For the text-containing cell, return its midpoint in [X, Y] coordinate format. 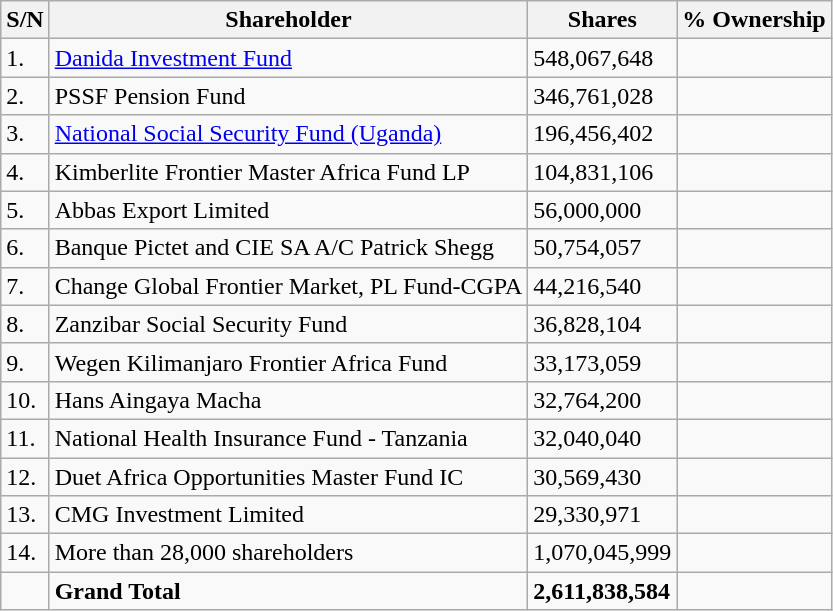
5. [25, 210]
13. [25, 515]
14. [25, 553]
196,456,402 [602, 134]
3. [25, 134]
44,216,540 [602, 286]
Grand Total [288, 591]
Zanzibar Social Security Fund [288, 324]
More than 28,000 shareholders [288, 553]
36,828,104 [602, 324]
CMG Investment Limited [288, 515]
32,040,040 [602, 438]
1,070,045,999 [602, 553]
6. [25, 248]
Banque Pictet and CIE SA A/C Patrick Shegg [288, 248]
Wegen Kilimanjaro Frontier Africa Fund [288, 362]
Abbas Export Limited [288, 210]
% Ownership [754, 20]
346,761,028 [602, 96]
7. [25, 286]
Change Global Frontier Market, PL Fund-CGPA [288, 286]
Hans Aingaya Macha [288, 400]
S/N [25, 20]
1. [25, 58]
30,569,430 [602, 477]
56,000,000 [602, 210]
Duet Africa Opportunities Master Fund IC [288, 477]
12. [25, 477]
10. [25, 400]
2,611,838,584 [602, 591]
National Health Insurance Fund - Tanzania [288, 438]
33,173,059 [602, 362]
PSSF Pension Fund [288, 96]
2. [25, 96]
11. [25, 438]
29,330,971 [602, 515]
8. [25, 324]
50,754,057 [602, 248]
4. [25, 172]
Shareholder [288, 20]
Shares [602, 20]
Danida Investment Fund [288, 58]
104,831,106 [602, 172]
Kimberlite Frontier Master Africa Fund LP [288, 172]
9. [25, 362]
National Social Security Fund (Uganda) [288, 134]
548,067,648 [602, 58]
32,764,200 [602, 400]
